Return the [X, Y] coordinate for the center point of the cell that contains the specified text.  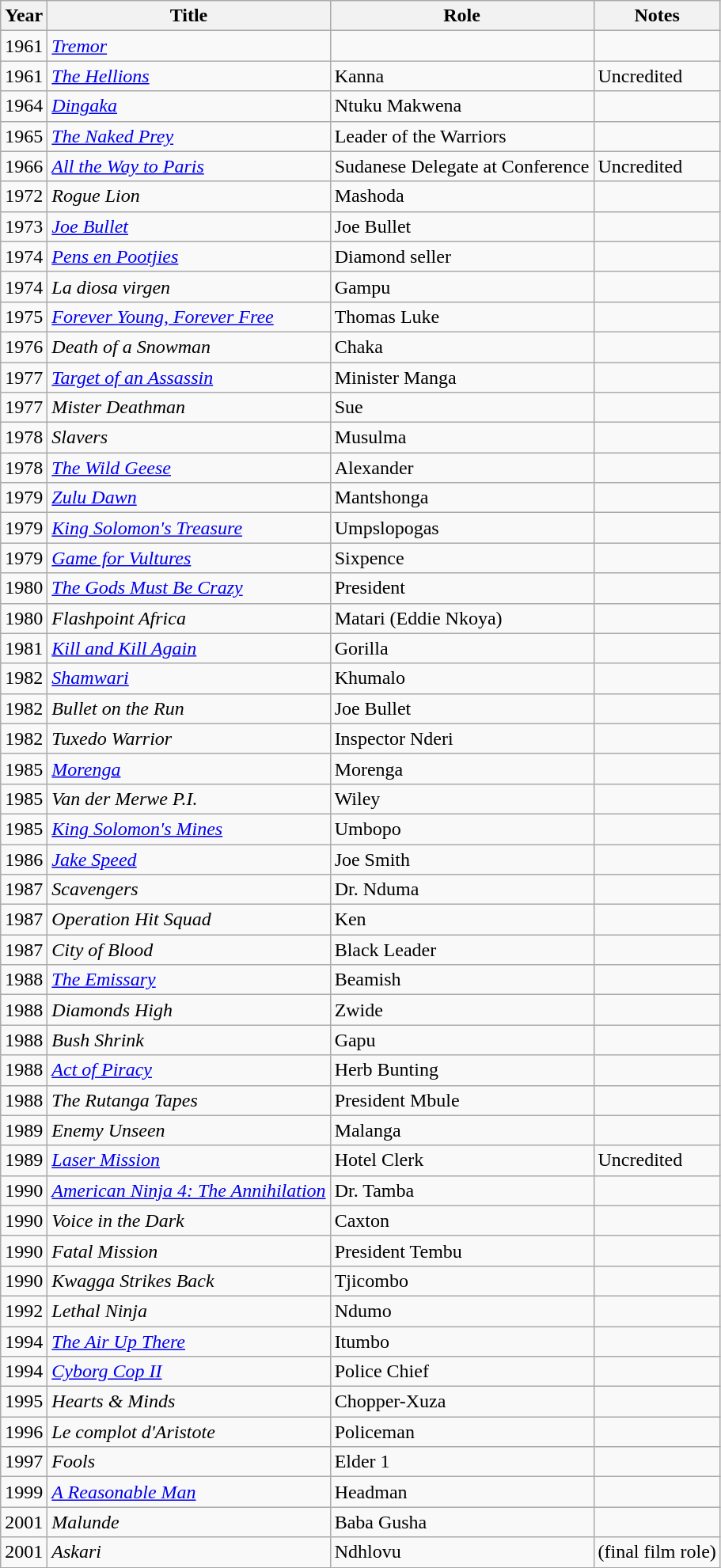
Pens en Pootjies [188, 256]
1986 [24, 859]
Musulma [462, 438]
Lethal Ninja [188, 1311]
The Rutanga Tapes [188, 1100]
Wiley [462, 799]
Le complot d'Aristote [188, 1432]
The Wild Geese [188, 468]
Alexander [462, 468]
Zwide [462, 1010]
Dr. Tamba [462, 1190]
King Solomon's Treasure [188, 528]
Death of a Snowman [188, 347]
Matari (Eddie Nkoya) [462, 618]
Gorilla [462, 648]
Laser Mission [188, 1160]
The Air Up There [188, 1342]
President Tembu [462, 1251]
Caxton [462, 1221]
Dr. Nduma [462, 890]
Khumalo [462, 678]
Mashoda [462, 196]
1973 [24, 226]
Scavengers [188, 890]
Sudanese Delegate at Conference [462, 166]
Act of Piracy [188, 1070]
Notes [657, 16]
Ndhlovu [462, 1552]
Slavers [188, 438]
Policeman [462, 1432]
1995 [24, 1402]
Kwagga Strikes Back [188, 1281]
President Mbule [462, 1100]
Ndumo [462, 1311]
Shamwari [188, 678]
Mantshonga [462, 498]
Leader of the Warriors [462, 136]
A Reasonable Man [188, 1492]
Diamonds High [188, 1010]
Minister Manga [462, 378]
President [462, 588]
1992 [24, 1311]
Chopper-Xuza [462, 1402]
Jake Speed [188, 859]
Year [24, 16]
American Ninja 4: The Annihilation [188, 1190]
Fatal Mission [188, 1251]
Game for Vultures [188, 558]
Bullet on the Run [188, 708]
Cyborg Cop II [188, 1372]
1999 [24, 1492]
(final film role) [657, 1552]
Kill and Kill Again [188, 648]
Thomas Luke [462, 317]
The Naked Prey [188, 136]
Ken [462, 920]
Itumbo [462, 1342]
Gampu [462, 287]
Van der Merwe P.I. [188, 799]
1976 [24, 347]
The Hellions [188, 76]
1966 [24, 166]
Joe Smith [462, 859]
Ntuku Makwena [462, 106]
Role [462, 16]
Kanna [462, 76]
The Gods Must Be Crazy [188, 588]
1965 [24, 136]
Police Chief [462, 1372]
Umpslopogas [462, 528]
Umbopo [462, 829]
Dingaka [188, 106]
Baba Gusha [462, 1522]
Rogue Lion [188, 196]
Tremor [188, 46]
City of Blood [188, 950]
All the Way to Paris [188, 166]
Headman [462, 1492]
Title [188, 16]
Black Leader [462, 950]
Operation Hit Squad [188, 920]
Tjicombo [462, 1281]
The Emissary [188, 980]
Herb Bunting [462, 1070]
1972 [24, 196]
Tuxedo Warrior [188, 738]
Beamish [462, 980]
Target of an Assassin [188, 378]
Diamond seller [462, 256]
Hearts & Minds [188, 1402]
Malunde [188, 1522]
Inspector Nderi [462, 738]
Forever Young, Forever Free [188, 317]
Bush Shrink [188, 1040]
Mister Deathman [188, 408]
Zulu Dawn [188, 498]
Hotel Clerk [462, 1160]
Sixpence [462, 558]
Elder 1 [462, 1462]
1997 [24, 1462]
Malanga [462, 1130]
1996 [24, 1432]
Sue [462, 408]
Askari [188, 1552]
Gapu [462, 1040]
Enemy Unseen [188, 1130]
La diosa virgen [188, 287]
1975 [24, 317]
King Solomon's Mines [188, 829]
Fools [188, 1462]
1981 [24, 648]
Chaka [462, 347]
1964 [24, 106]
Flashpoint Africa [188, 618]
Voice in the Dark [188, 1221]
